Scan for the cell matching the given text and deliver its [X, Y] coordinate at center. 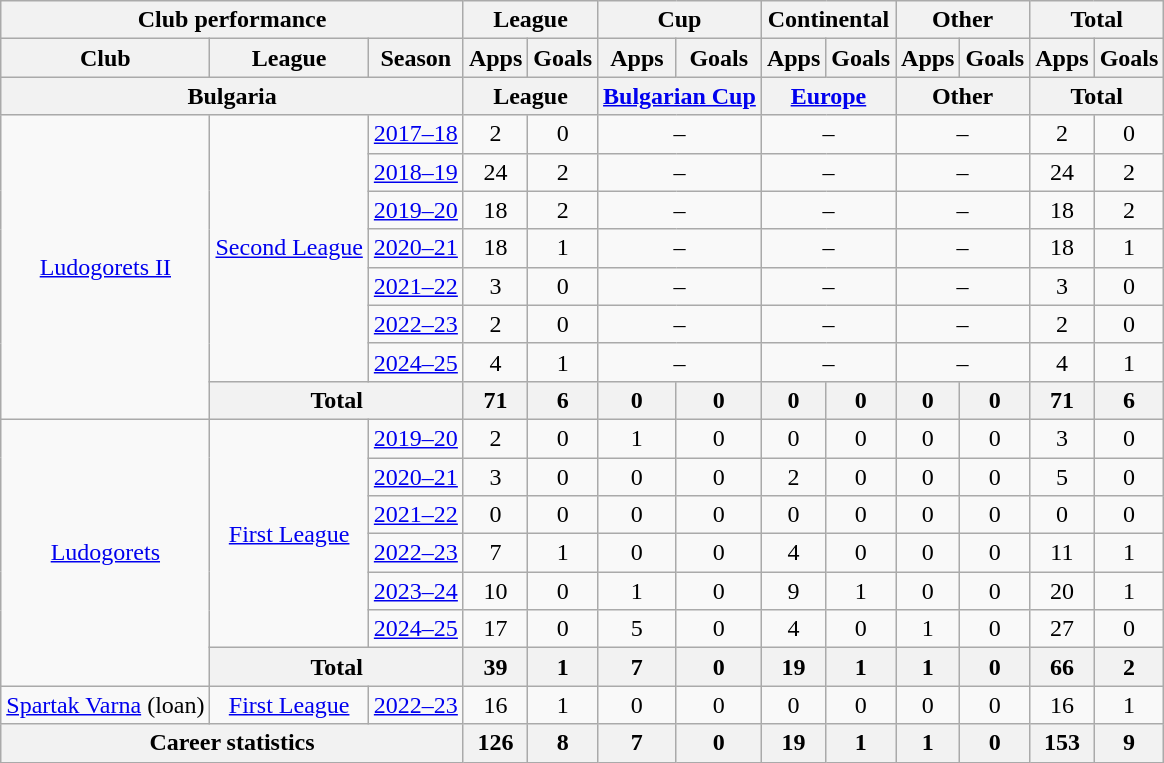
20 [1062, 591]
Bulgarian Cup [680, 96]
27 [1062, 629]
Bulgaria [232, 96]
Club performance [232, 20]
Spartak Varna (loan) [106, 705]
66 [1062, 667]
153 [1062, 743]
126 [495, 743]
Ludogorets II [106, 267]
10 [495, 591]
39 [495, 667]
Europe [828, 96]
Cup [680, 20]
Career statistics [232, 743]
Continental [828, 20]
Club [106, 58]
17 [495, 629]
Second League [289, 248]
2017–18 [416, 134]
2018–19 [416, 172]
2023–24 [416, 591]
8 [563, 743]
Season [416, 58]
Ludogorets [106, 552]
11 [1062, 553]
